Scan for the cell matching the given text and deliver its [X, Y] coordinate at center. 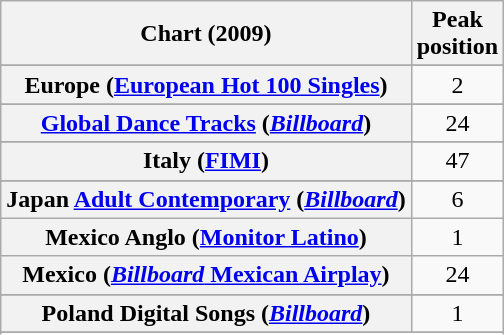
Mexico Anglo (Monitor Latino) [206, 237]
Global Dance Tracks (Billboard) [206, 123]
47 [457, 161]
Chart (2009) [206, 34]
Italy (FIMI) [206, 161]
Europe (European Hot 100 Singles) [206, 85]
Peakposition [457, 34]
2 [457, 85]
Mexico (Billboard Mexican Airplay) [206, 275]
6 [457, 199]
Poland Digital Songs (Billboard) [206, 313]
Japan Adult Contemporary (Billboard) [206, 199]
